Determine the [x, y] coordinate at the center of the cell enclosing the given text.  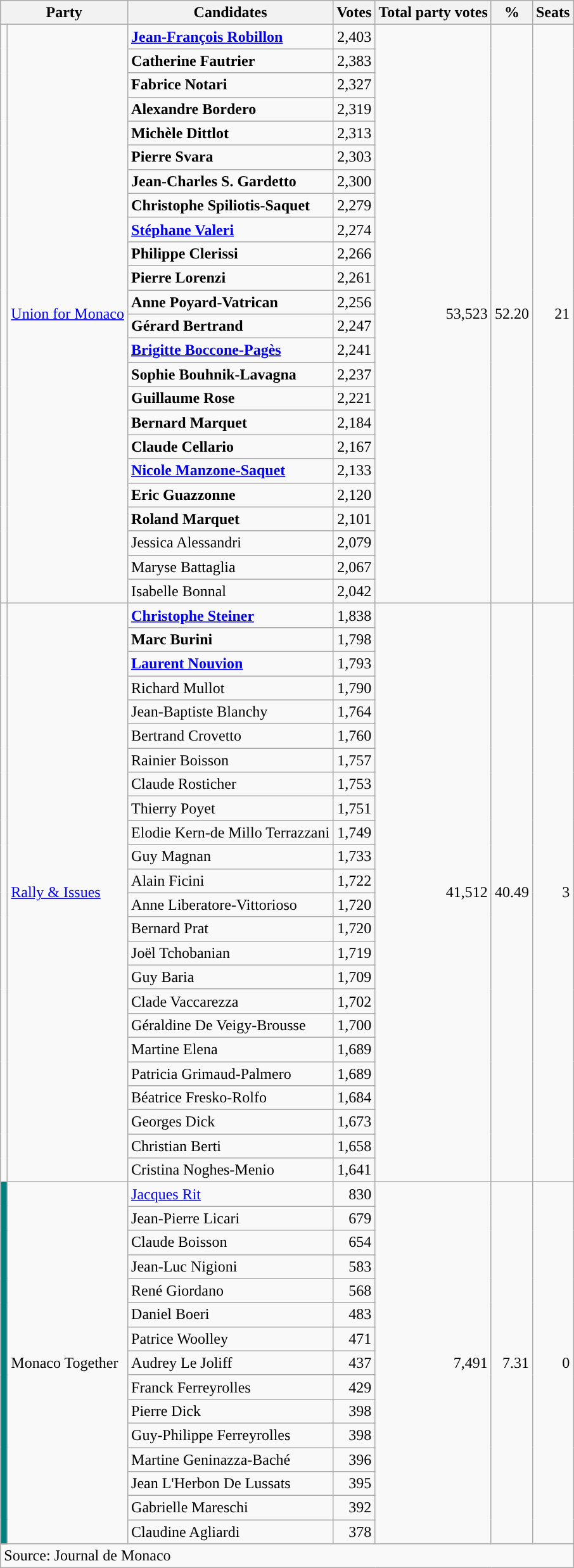
2,221 [354, 398]
Georges Dick [231, 1122]
Béatrice Fresko-Rolfo [231, 1098]
% [512, 13]
2,247 [354, 326]
Catherine Fautrier [231, 61]
1,838 [354, 615]
Cristina Noghes-Menio [231, 1170]
2,319 [354, 109]
Christophe Spiliotis-Saquet [231, 205]
Roland Marquet [231, 519]
1,722 [354, 881]
Sophie Bouhnik-Lavagna [231, 374]
Rainier Boisson [231, 760]
2,184 [354, 423]
21 [552, 314]
2,067 [354, 567]
Patricia Grimaud-Palmero [231, 1074]
Laurent Nouvion [231, 663]
Elodie Kern-de Millo Terrazzani [231, 832]
Claude Cellario [231, 447]
Géraldine De Veigy-Brousse [231, 1025]
2,256 [354, 302]
1,790 [354, 687]
Marc Burini [231, 639]
3 [552, 893]
2,042 [354, 591]
Alain Ficini [231, 881]
Alexandre Bordero [231, 109]
Jean-Charles S. Gardetto [231, 181]
Richard Mullot [231, 687]
Guy Magnan [231, 857]
679 [354, 1218]
52.20 [512, 314]
Jean L'Herbon De Lussats [231, 1484]
40.49 [512, 893]
Maryse Battaglia [231, 567]
1,702 [354, 1001]
Isabelle Bonnal [231, 591]
Seats [552, 13]
392 [354, 1508]
Source: Journal de Monaco [287, 1556]
2,237 [354, 374]
Martine Geninazza-Baché [231, 1459]
Fabrice Notari [231, 85]
2,120 [354, 495]
Party [65, 13]
Bernard Prat [231, 929]
Jean-Luc Nigioni [231, 1266]
Claude Rosticher [231, 784]
2,300 [354, 181]
1,749 [354, 832]
2,079 [354, 543]
Pierre Lorenzi [231, 277]
7,491 [433, 1363]
583 [354, 1266]
Gérard Bertrand [231, 326]
Jessica Alessandri [231, 543]
1,658 [354, 1146]
Audrey Le Joliff [231, 1363]
2,279 [354, 205]
2,167 [354, 447]
René Giordano [231, 1291]
Martine Elena [231, 1049]
Michèle Dittlot [231, 133]
Eric Guazzonne [231, 495]
Jean-Baptiste Blanchy [231, 712]
2,383 [354, 61]
1,751 [354, 808]
654 [354, 1242]
483 [354, 1315]
1,641 [354, 1170]
Christian Berti [231, 1146]
Nicole Manzone-Saquet [231, 471]
Claude Boisson [231, 1242]
1,684 [354, 1098]
Pierre Dick [231, 1411]
53,523 [433, 314]
41,512 [433, 893]
Clade Vaccarezza [231, 1001]
Brigitte Boccone-Pagès [231, 350]
396 [354, 1459]
1,719 [354, 953]
Bernard Marquet [231, 423]
Anne Poyard-Vatrican [231, 302]
1,764 [354, 712]
1,760 [354, 736]
Philippe Clerissi [231, 253]
2,313 [354, 133]
Jean-Pierre Licari [231, 1218]
2,101 [354, 519]
2,403 [354, 37]
Franck Ferreyrolles [231, 1387]
429 [354, 1387]
830 [354, 1194]
Patrice Woolley [231, 1339]
Rally & Issues [68, 893]
Anne Liberatore-Vittorioso [231, 905]
Candidates [231, 13]
1,700 [354, 1025]
Guy Baria [231, 977]
2,261 [354, 277]
0 [552, 1363]
1,673 [354, 1122]
2,266 [354, 253]
Jean-François Robillon [231, 37]
Votes [354, 13]
1,753 [354, 784]
1,733 [354, 857]
Pierre Svara [231, 157]
2,241 [354, 350]
568 [354, 1291]
7.31 [512, 1363]
Joël Tchobanian [231, 953]
Guillaume Rose [231, 398]
2,327 [354, 85]
1,798 [354, 639]
378 [354, 1532]
2,133 [354, 471]
1,757 [354, 760]
Daniel Boeri [231, 1315]
Thierry Poyet [231, 808]
1,793 [354, 663]
395 [354, 1484]
437 [354, 1363]
Claudine Agliardi [231, 1532]
2,303 [354, 157]
Monaco Together [68, 1363]
Gabrielle Mareschi [231, 1508]
Guy-Philippe Ferreyrolles [231, 1435]
1,709 [354, 977]
471 [354, 1339]
2,274 [354, 229]
Total party votes [433, 13]
Jacques Rit [231, 1194]
Stéphane Valeri [231, 229]
Bertrand Crovetto [231, 736]
Union for Monaco [68, 314]
Christophe Steiner [231, 615]
